Return (x, y) of the center of cell containing provided text 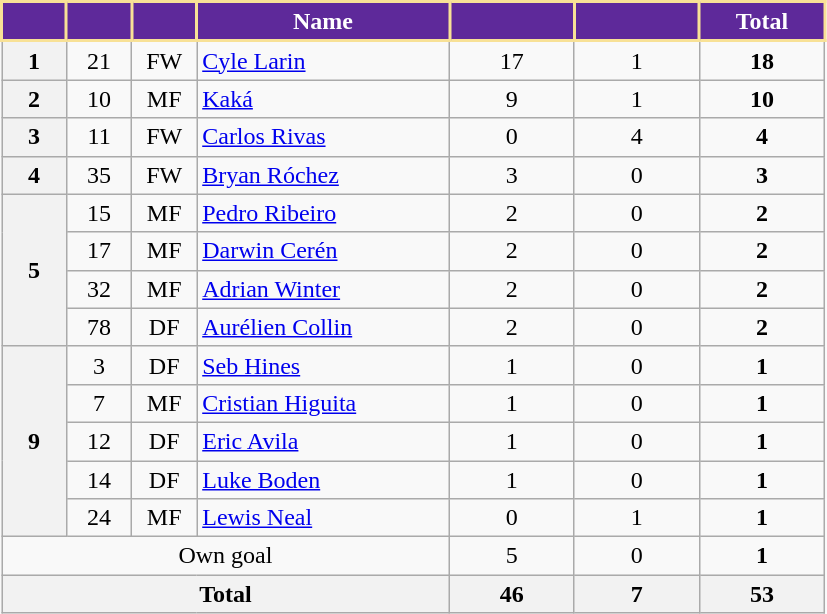
21 (100, 60)
Name (324, 22)
Pedro Ribeiro (324, 213)
Aurélien Collin (324, 327)
Bryan Róchez (324, 175)
Darwin Cerén (324, 251)
18 (762, 60)
Cristian Higuita (324, 403)
15 (100, 213)
11 (100, 137)
32 (100, 289)
Carlos Rivas (324, 137)
24 (100, 518)
Eric Avila (324, 441)
12 (100, 441)
35 (100, 175)
Lewis Neal (324, 518)
Cyle Larin (324, 60)
Own goal (226, 556)
14 (100, 479)
Kaká (324, 99)
Adrian Winter (324, 289)
Luke Boden (324, 479)
Seb Hines (324, 365)
78 (100, 327)
53 (762, 594)
46 (512, 594)
